Locate the cell with the specified text and output its [x, y] center coordinate. 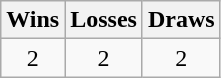
Wins [33, 20]
Draws [181, 20]
Losses [104, 20]
